From the cell containing the given text, extract its center point as [x, y] coordinate. 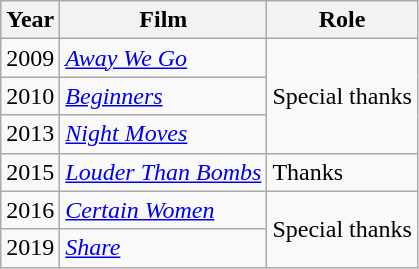
Share [164, 248]
2015 [30, 172]
Year [30, 20]
Thanks [342, 172]
Film [164, 20]
2009 [30, 58]
Role [342, 20]
Louder Than Bombs [164, 172]
2010 [30, 96]
Night Moves [164, 134]
Beginners [164, 96]
2016 [30, 210]
Away We Go [164, 58]
Certain Women [164, 210]
2013 [30, 134]
2019 [30, 248]
